Detect which cell encompasses the target text, then output its [X, Y] center coordinate. 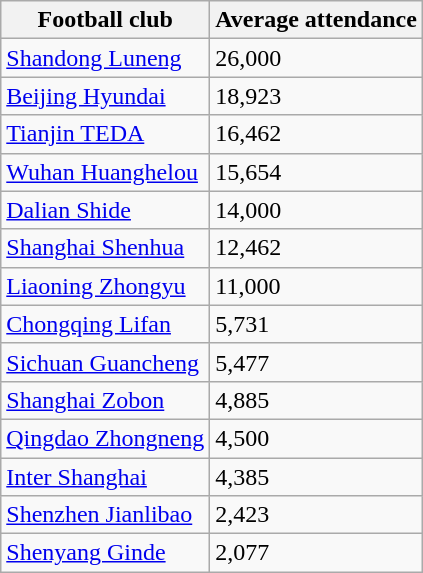
Tianjin TEDA [106, 134]
Wuhan Huanghelou [106, 172]
4,385 [316, 477]
4,885 [316, 400]
15,654 [316, 172]
26,000 [316, 58]
Dalian Shide [106, 210]
Shenzhen Jianlibao [106, 515]
Shandong Luneng [106, 58]
11,000 [316, 286]
14,000 [316, 210]
18,923 [316, 96]
Shanghai Shenhua [106, 248]
Beijing Hyundai [106, 96]
5,731 [316, 324]
5,477 [316, 362]
Qingdao Zhongneng [106, 438]
2,077 [316, 553]
Inter Shanghai [106, 477]
12,462 [316, 248]
16,462 [316, 134]
2,423 [316, 515]
Average attendance [316, 20]
Liaoning Zhongyu [106, 286]
Shenyang Ginde [106, 553]
4,500 [316, 438]
Shanghai Zobon [106, 400]
Chongqing Lifan [106, 324]
Football club [106, 20]
Sichuan Guancheng [106, 362]
